Pinpoint the cell where the given text exists, returning its [x, y] midpoint coordinate. 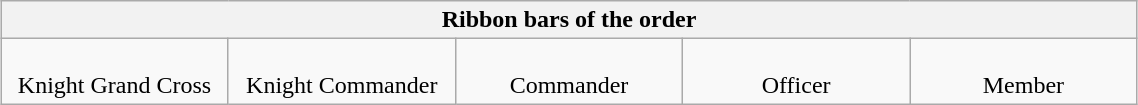
Knight Commander [342, 72]
Commander [568, 72]
Member [1024, 72]
Officer [796, 72]
Knight Grand Cross [114, 72]
Ribbon bars of the order [569, 20]
